Identify which cell holds the provided text, then report its [x, y] central coordinate. 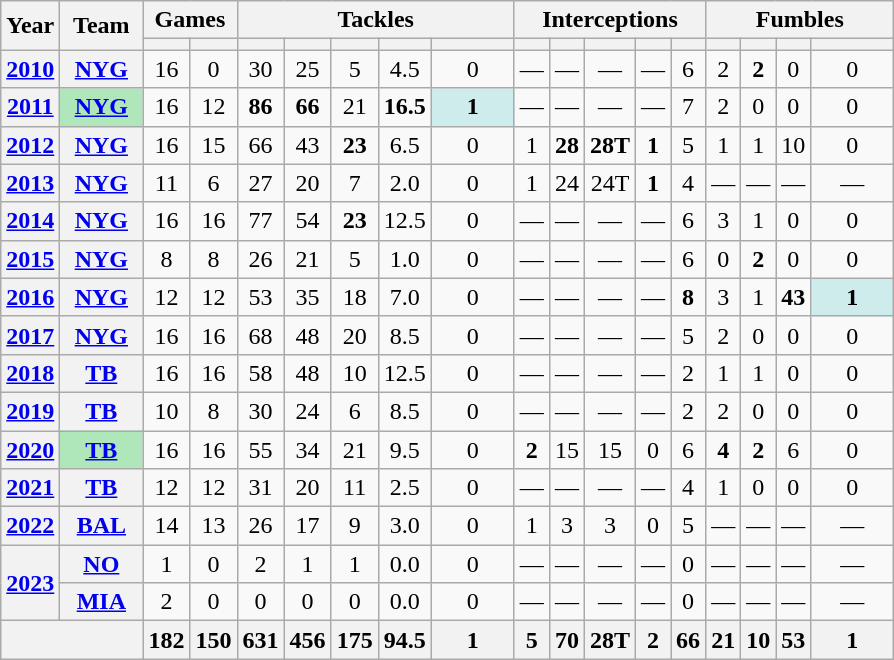
182 [166, 640]
NO [102, 564]
17 [308, 526]
2010 [30, 69]
13 [214, 526]
2011 [30, 107]
631 [260, 640]
2022 [30, 526]
54 [308, 221]
3.0 [404, 526]
2014 [30, 221]
175 [354, 640]
9 [354, 526]
2023 [30, 583]
2020 [30, 449]
2018 [30, 373]
31 [260, 488]
14 [166, 526]
2017 [30, 335]
2.0 [404, 183]
Fumbles [800, 20]
Tackles [376, 20]
9.5 [404, 449]
2021 [30, 488]
25 [308, 69]
150 [214, 640]
68 [260, 335]
24T [610, 183]
Year [30, 26]
94.5 [404, 640]
58 [260, 373]
2013 [30, 183]
1.0 [404, 259]
2.5 [404, 488]
55 [260, 449]
4.5 [404, 69]
456 [308, 640]
18 [354, 297]
27 [260, 183]
Team [102, 26]
2012 [30, 145]
2015 [30, 259]
BAL [102, 526]
77 [260, 221]
6.5 [404, 145]
35 [308, 297]
7.0 [404, 297]
2016 [30, 297]
MIA [102, 602]
Interceptions [610, 20]
16.5 [404, 107]
34 [308, 449]
2019 [30, 411]
86 [260, 107]
28 [566, 145]
Games [190, 20]
70 [566, 640]
